Locate the cell with the specified text and output its (x, y) center coordinate. 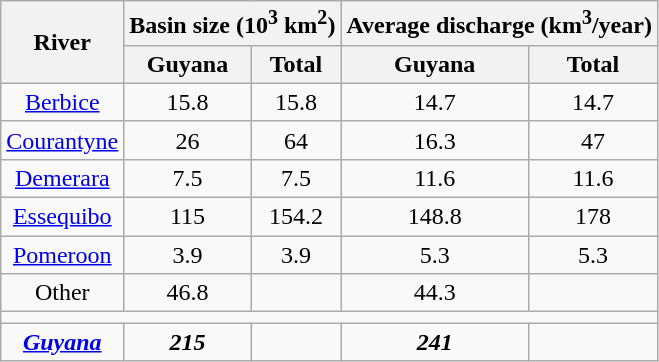
148.8 (435, 217)
241 (435, 342)
44.3 (435, 293)
178 (592, 217)
64 (296, 140)
Pomeroon (62, 255)
115 (188, 217)
154.2 (296, 217)
Berbice (62, 102)
Basin size (103 km2) (232, 24)
46.8 (188, 293)
Courantyne (62, 140)
Demerara (62, 178)
16.3 (435, 140)
Essequibo (62, 217)
River (62, 42)
26 (188, 140)
215 (188, 342)
Other (62, 293)
47 (592, 140)
Average discharge (km3/year) (500, 24)
